Detect which cell encompasses the target text, then output its (x, y) center coordinate. 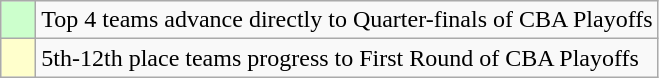
Top 4 teams advance directly to Quarter-finals of CBA Playoffs (347, 20)
5th-12th place teams progress to First Round of CBA Playoffs (347, 58)
